Locate the cell with the specified text and output its (x, y) center coordinate. 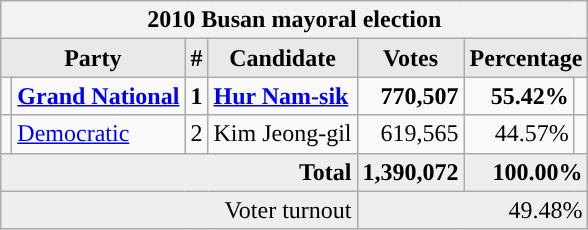
100.00% (526, 172)
Voter turnout (179, 210)
44.57% (519, 134)
Grand National (98, 96)
770,507 (410, 96)
Percentage (526, 58)
# (196, 58)
Hur Nam-sik (282, 96)
2 (196, 134)
49.48% (472, 210)
619,565 (410, 134)
Democratic (98, 134)
Total (179, 172)
2010 Busan mayoral election (294, 20)
55.42% (519, 96)
Votes (410, 58)
Candidate (282, 58)
1,390,072 (410, 172)
Kim Jeong-gil (282, 134)
1 (196, 96)
Party (93, 58)
